Pinpoint the cell where the given text exists, returning its (X, Y) midpoint coordinate. 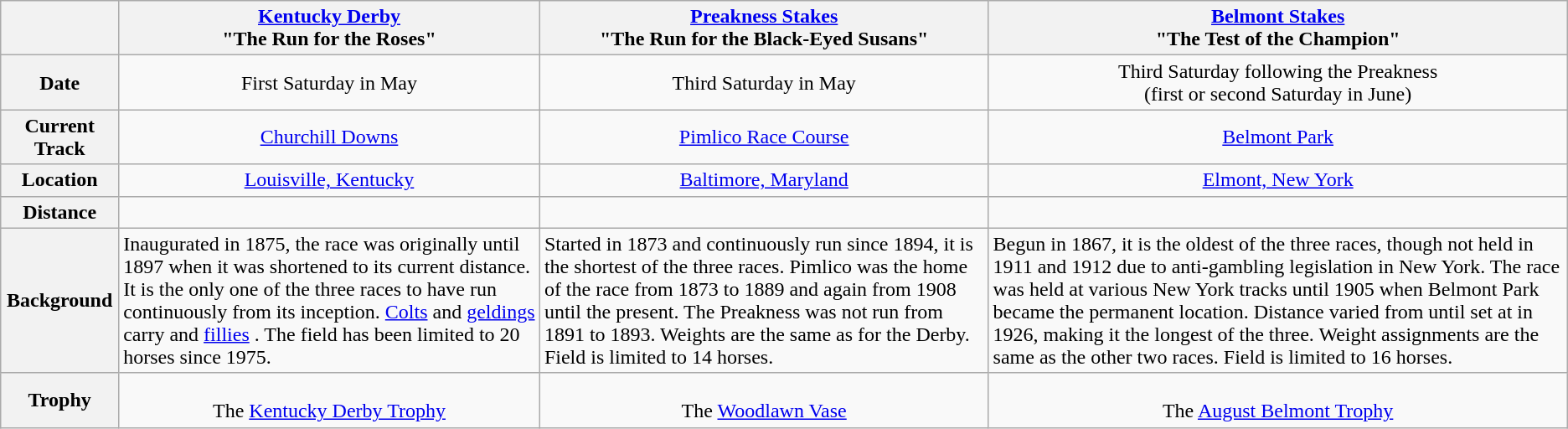
Third Saturday following the Preakness(first or second Saturday in June) (1278, 82)
Distance (60, 212)
The Kentucky Derby Trophy (330, 401)
Preakness Stakes"The Run for the Black-Eyed Susans" (764, 28)
Third Saturday in May (764, 82)
Kentucky Derby"The Run for the Roses" (330, 28)
Pimlico Race Course (764, 137)
The Woodlawn Vase (764, 401)
Date (60, 82)
Location (60, 180)
Elmont, New York (1278, 180)
Belmont Stakes"The Test of the Champion" (1278, 28)
Belmont Park (1278, 137)
Churchill Downs (330, 137)
Current Track (60, 137)
First Saturday in May (330, 82)
Trophy (60, 401)
Louisville, Kentucky (330, 180)
Background (60, 300)
The August Belmont Trophy (1278, 401)
Baltimore, Maryland (764, 180)
